Pinpoint the cell where the given text exists, returning its (x, y) midpoint coordinate. 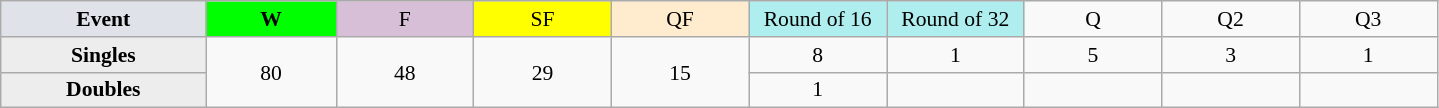
F (405, 19)
Doubles (104, 90)
48 (405, 72)
8 (818, 55)
Q3 (1368, 19)
29 (543, 72)
15 (680, 72)
Event (104, 19)
Round of 16 (818, 19)
W (271, 19)
Q2 (1231, 19)
SF (543, 19)
3 (1231, 55)
QF (680, 19)
5 (1093, 55)
80 (271, 72)
Singles (104, 55)
Q (1093, 19)
Round of 32 (955, 19)
